Pinpoint the cell where the given text exists, returning its [X, Y] midpoint coordinate. 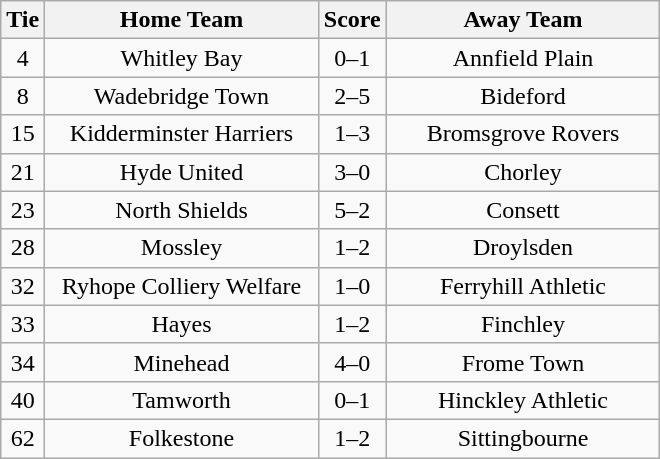
Mossley [182, 248]
Kidderminster Harriers [182, 134]
Chorley [523, 172]
33 [23, 324]
Bromsgrove Rovers [523, 134]
Ferryhill Athletic [523, 286]
3–0 [352, 172]
23 [23, 210]
Bideford [523, 96]
1–0 [352, 286]
Finchley [523, 324]
4 [23, 58]
Annfield Plain [523, 58]
Home Team [182, 20]
Hinckley Athletic [523, 400]
1–3 [352, 134]
Consett [523, 210]
Minehead [182, 362]
Hayes [182, 324]
40 [23, 400]
Ryhope Colliery Welfare [182, 286]
Hyde United [182, 172]
Droylsden [523, 248]
21 [23, 172]
Wadebridge Town [182, 96]
15 [23, 134]
62 [23, 438]
8 [23, 96]
Score [352, 20]
34 [23, 362]
2–5 [352, 96]
Tie [23, 20]
North Shields [182, 210]
4–0 [352, 362]
Whitley Bay [182, 58]
5–2 [352, 210]
Away Team [523, 20]
Frome Town [523, 362]
Sittingbourne [523, 438]
32 [23, 286]
Folkestone [182, 438]
28 [23, 248]
Tamworth [182, 400]
